Search for the cell housing the specified text and yield its [x, y] center coordinate. 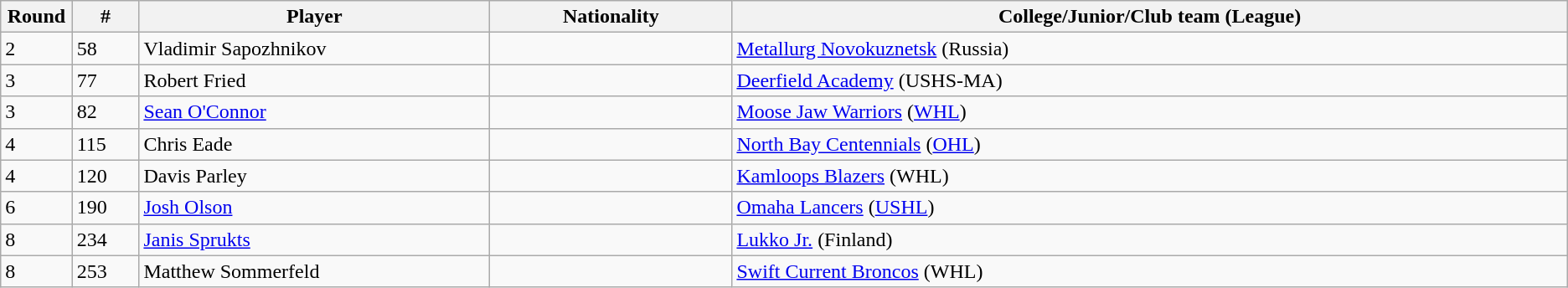
Sean O'Connor [315, 112]
Omaha Lancers (USHL) [1149, 208]
College/Junior/Club team (League) [1149, 17]
Janis Sprukts [315, 239]
Nationality [611, 17]
Swift Current Broncos (WHL) [1149, 271]
Matthew Sommerfeld [315, 271]
253 [106, 271]
82 [106, 112]
Robert Fried [315, 80]
Moose Jaw Warriors (WHL) [1149, 112]
Round [37, 17]
Deerfield Academy (USHS-MA) [1149, 80]
Davis Parley [315, 176]
115 [106, 144]
Vladimir Sapozhnikov [315, 49]
190 [106, 208]
Kamloops Blazers (WHL) [1149, 176]
# [106, 17]
North Bay Centennials (OHL) [1149, 144]
2 [37, 49]
6 [37, 208]
58 [106, 49]
77 [106, 80]
Player [315, 17]
234 [106, 239]
Metallurg Novokuznetsk (Russia) [1149, 49]
Chris Eade [315, 144]
120 [106, 176]
Josh Olson [315, 208]
Lukko Jr. (Finland) [1149, 239]
